Capture the cell that displays the provided text and extract its [x, y] central coordinate. 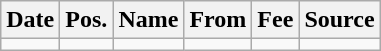
Name [148, 20]
Date [30, 20]
Source [340, 20]
Pos. [86, 20]
Fee [276, 20]
From [218, 20]
